Provide the (X, Y) coordinate of the cell's center where the given text is located.  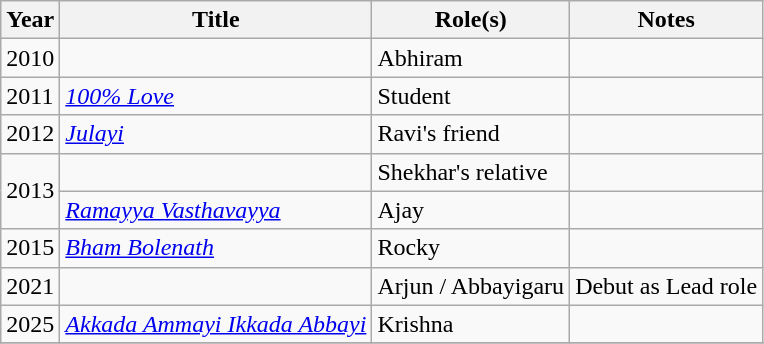
Ajay (471, 210)
Year (30, 20)
Ramayya Vasthavayya (216, 210)
2015 (30, 248)
2010 (30, 58)
Notes (666, 20)
2021 (30, 286)
Julayi (216, 134)
2012 (30, 134)
Student (471, 96)
Krishna (471, 324)
Bham Bolenath (216, 248)
Ravi's friend (471, 134)
2013 (30, 191)
Shekhar's relative (471, 172)
Akkada Ammayi Ikkada Abbayi (216, 324)
Role(s) (471, 20)
Rocky (471, 248)
Arjun / Abbayigaru (471, 286)
2011 (30, 96)
Title (216, 20)
2025 (30, 324)
100% Love (216, 96)
Abhiram (471, 58)
Debut as Lead role (666, 286)
